Find where the given text appears and provide that cell's center as (X, Y) coordinate. 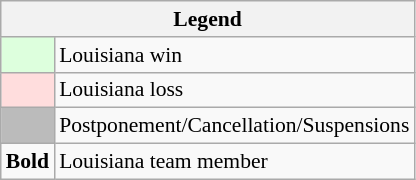
Bold (28, 162)
Legend (208, 19)
Louisiana win (234, 55)
Postponement/Cancellation/Suspensions (234, 126)
Louisiana loss (234, 90)
Louisiana team member (234, 162)
